From the cell containing the given text, extract its center point as (x, y) coordinate. 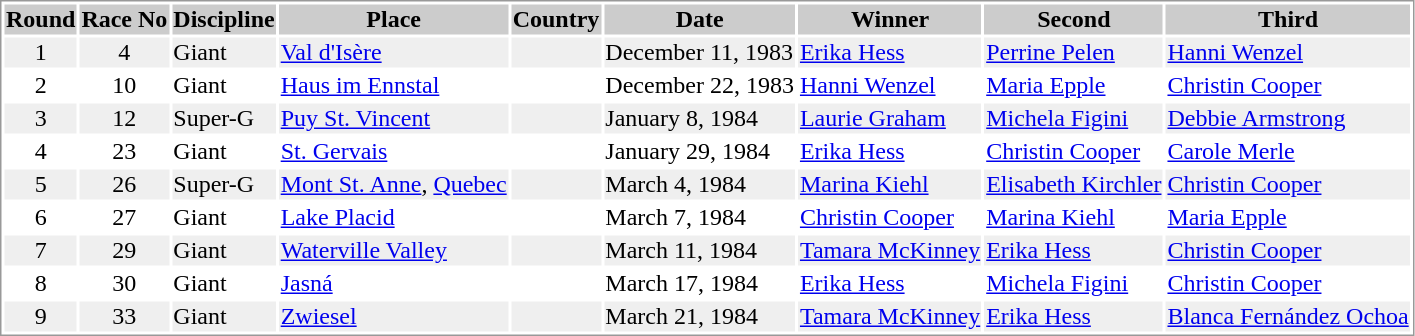
5 (40, 185)
1 (40, 53)
Mont St. Anne, Quebec (394, 185)
Lake Placid (394, 217)
January 8, 1984 (700, 119)
33 (124, 317)
23 (124, 151)
10 (124, 85)
Discipline (224, 19)
9 (40, 317)
March 4, 1984 (700, 185)
Blanca Fernández Ochoa (1288, 317)
Round (40, 19)
Laurie Graham (890, 119)
26 (124, 185)
2 (40, 85)
Race No (124, 19)
8 (40, 283)
Waterville Valley (394, 251)
Place (394, 19)
3 (40, 119)
Haus im Ennstal (394, 85)
12 (124, 119)
Date (700, 19)
Zwiesel (394, 317)
30 (124, 283)
Third (1288, 19)
Perrine Pelen (1074, 53)
Country (556, 19)
March 7, 1984 (700, 217)
Debbie Armstrong (1288, 119)
December 22, 1983 (700, 85)
Puy St. Vincent (394, 119)
6 (40, 217)
Winner (890, 19)
29 (124, 251)
27 (124, 217)
Jasná (394, 283)
March 21, 1984 (700, 317)
Val d'Isère (394, 53)
March 17, 1984 (700, 283)
December 11, 1983 (700, 53)
St. Gervais (394, 151)
Elisabeth Kirchler (1074, 185)
January 29, 1984 (700, 151)
March 11, 1984 (700, 251)
Carole Merle (1288, 151)
7 (40, 251)
Second (1074, 19)
